Determine the [X, Y] coordinate at the center of the cell enclosing the given text.  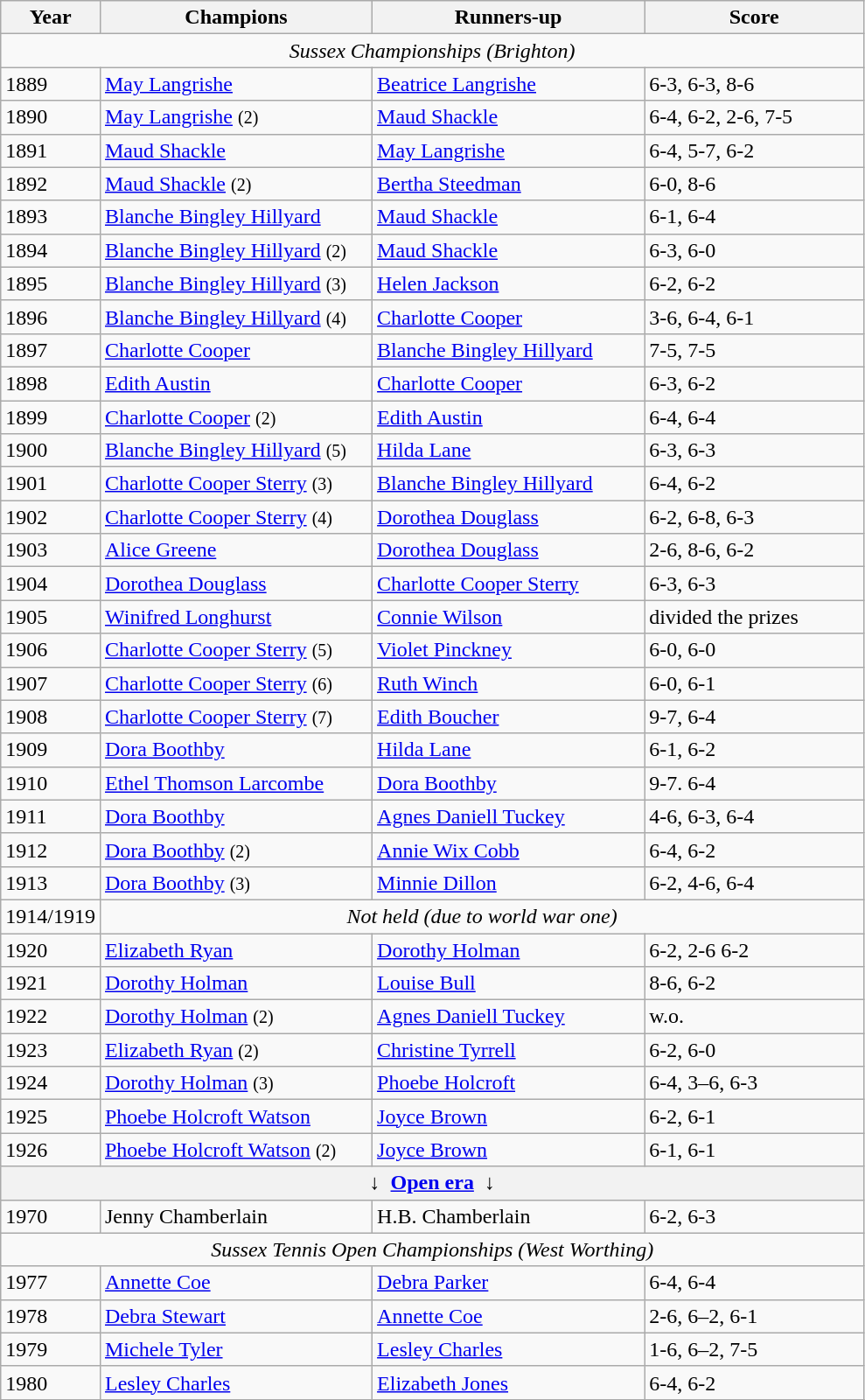
6-2, 2-6 6-2 [754, 949]
Blanche Bingley Hillyard (4) [236, 317]
1914/1919 [51, 916]
Ruth Winch [509, 683]
6-1, 6-4 [754, 217]
1900 [51, 451]
Dorothy Holman (2) [236, 1017]
↓ Open era ↓ [432, 1183]
Alice Greene [236, 550]
Charlotte Cooper Sterry (4) [236, 517]
Elizabeth Ryan (2) [236, 1050]
1894 [51, 250]
Charlotte Cooper Sterry [509, 584]
1901 [51, 484]
8-6, 6-2 [754, 983]
1926 [51, 1150]
6-2, 6-0 [754, 1050]
H.B. Chamberlain [509, 1216]
Winifred Longhurst [236, 617]
1977 [51, 1283]
1978 [51, 1316]
Beatrice Langrishe [509, 84]
Violet Pinckney [509, 650]
1889 [51, 84]
4-6, 6-3, 6-4 [754, 816]
Jenny Chamberlain [236, 1216]
Charlotte Cooper Sterry (6) [236, 683]
w.o. [754, 1017]
Charlotte Cooper Sterry (3) [236, 484]
1913 [51, 883]
6-2, 6-3 [754, 1216]
6-0, 6-1 [754, 683]
Christine Tyrrell [509, 1050]
1896 [51, 317]
1923 [51, 1050]
May Langrishe (2) [236, 117]
1891 [51, 150]
1890 [51, 117]
1903 [51, 550]
2-6, 6–2, 6-1 [754, 1316]
6-3, 6-0 [754, 250]
1904 [51, 584]
6-4, 5-7, 6-2 [754, 150]
Charlotte Cooper Sterry (7) [236, 717]
1980 [51, 1382]
6-2, 6-1 [754, 1116]
6-3, 6-2 [754, 383]
Debra Parker [509, 1283]
Year [51, 17]
1897 [51, 350]
Runners-up [509, 17]
Michele Tyler [236, 1349]
1908 [51, 717]
1922 [51, 1017]
1911 [51, 816]
Charlotte Cooper (2) [236, 417]
6-3, 6-3, 8-6 [754, 84]
Annie Wix Cobb [509, 850]
9-7, 6-4 [754, 717]
Ethel Thomson Larcombe [236, 783]
Sussex Championships (Brighton) [432, 51]
1898 [51, 383]
1924 [51, 1083]
1970 [51, 1216]
6-1, 6-1 [754, 1150]
Phoebe Holcroft Watson (2) [236, 1150]
6-0, 8-6 [754, 184]
1910 [51, 783]
1905 [51, 617]
Blanche Bingley Hillyard (3) [236, 283]
Champions [236, 17]
Score [754, 17]
7-5, 7-5 [754, 350]
Blanche Bingley Hillyard (2) [236, 250]
1-6, 6–2, 7-5 [754, 1349]
2-6, 8-6, 6-2 [754, 550]
Edith Boucher [509, 717]
Phoebe Holcroft Watson [236, 1116]
6-1, 6-2 [754, 750]
6-2, 6-8, 6-3 [754, 517]
6-2, 6-2 [754, 283]
1902 [51, 517]
Dora Boothby (2) [236, 850]
Maud Shackle (2) [236, 184]
Elizabeth Ryan [236, 949]
Minnie Dillon [509, 883]
6-4, 3–6, 6-3 [754, 1083]
1893 [51, 217]
Dorothy Holman (3) [236, 1083]
1892 [51, 184]
Dora Boothby (3) [236, 883]
1912 [51, 850]
1895 [51, 283]
1909 [51, 750]
1899 [51, 417]
1906 [51, 650]
Helen Jackson [509, 283]
1907 [51, 683]
Elizabeth Jones [509, 1382]
Debra Stewart [236, 1316]
Blanche Bingley Hillyard (5) [236, 451]
6-4, 6-2, 2-6, 7-5 [754, 117]
Connie Wilson [509, 617]
1979 [51, 1349]
1925 [51, 1116]
divided the prizes [754, 617]
Phoebe Holcroft [509, 1083]
Sussex Tennis Open Championships (West Worthing) [432, 1249]
1920 [51, 949]
Louise Bull [509, 983]
1921 [51, 983]
6-0, 6-0 [754, 650]
Charlotte Cooper Sterry (5) [236, 650]
Bertha Steedman [509, 184]
9-7. 6-4 [754, 783]
6-2, 4-6, 6-4 [754, 883]
3-6, 6-4, 6-1 [754, 317]
Not held (due to world war one) [481, 916]
